Extract the [x, y] coordinate from the center of the cell holding the provided text.  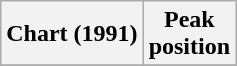
Chart (1991) [72, 34]
Peakposition [189, 34]
